Search for the cell housing the specified text and yield its (x, y) center coordinate. 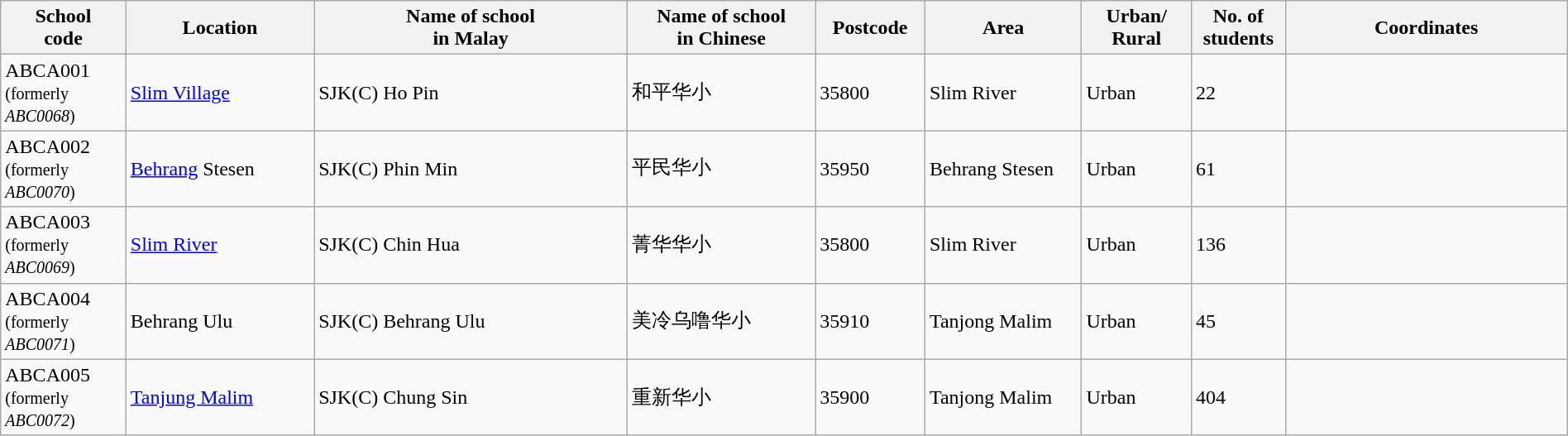
菁华华小 (721, 245)
Schoolcode (64, 28)
ABCA005(formerly ABC0072) (64, 397)
Tanjung Malim (220, 397)
45 (1238, 321)
ABCA001(formerly ABC0068) (64, 93)
ABCA003(formerly ABC0069) (64, 245)
SJK(C) Phin Min (471, 169)
136 (1238, 245)
SJK(C) Chung Sin (471, 397)
平民华小 (721, 169)
35950 (870, 169)
SJK(C) Chin Hua (471, 245)
35900 (870, 397)
Slim Village (220, 93)
Location (220, 28)
ABCA002(formerly ABC0070) (64, 169)
SJK(C) Ho Pin (471, 93)
35910 (870, 321)
404 (1238, 397)
美冷乌噜华小 (721, 321)
Postcode (870, 28)
SJK(C) Behrang Ulu (471, 321)
Name of schoolin Chinese (721, 28)
重新华小 (721, 397)
Name of schoolin Malay (471, 28)
Area (1002, 28)
Urban/Rural (1136, 28)
61 (1238, 169)
Coordinates (1426, 28)
和平华小 (721, 93)
22 (1238, 93)
No. ofstudents (1238, 28)
Behrang Ulu (220, 321)
ABCA004(formerly ABC0071) (64, 321)
